Pinpoint the cell where the given text exists, returning its (X, Y) midpoint coordinate. 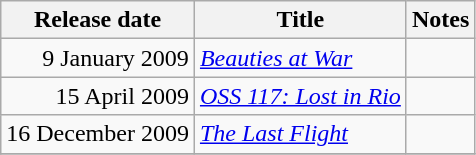
Beauties at War (300, 58)
Release date (98, 20)
OSS 117: Lost in Rio (300, 96)
The Last Flight (300, 134)
15 April 2009 (98, 96)
9 January 2009 (98, 58)
Title (300, 20)
Notes (440, 20)
16 December 2009 (98, 134)
